Pinpoint the cell where the given text exists, returning its (X, Y) midpoint coordinate. 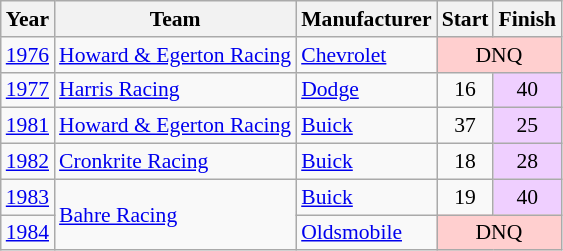
1983 (28, 197)
Start (466, 19)
Dodge (366, 90)
Team (175, 19)
1984 (28, 233)
Harris Racing (175, 90)
Manufacturer (366, 19)
19 (466, 197)
16 (466, 90)
1981 (28, 126)
Year (28, 19)
Chevrolet (366, 55)
1982 (28, 162)
1977 (28, 90)
Bahre Racing (175, 214)
25 (527, 126)
Finish (527, 19)
18 (466, 162)
Oldsmobile (366, 233)
1976 (28, 55)
Cronkrite Racing (175, 162)
28 (527, 162)
37 (466, 126)
